Capture the cell that displays the provided text and extract its (x, y) central coordinate. 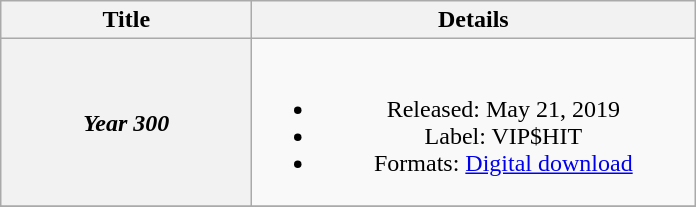
Title (126, 20)
Details (474, 20)
Released: May 21, 2019Label: VIP$HITFormats: Digital download (474, 122)
Year 300 (126, 122)
